Locate the cell with the specified text and output its [x, y] center coordinate. 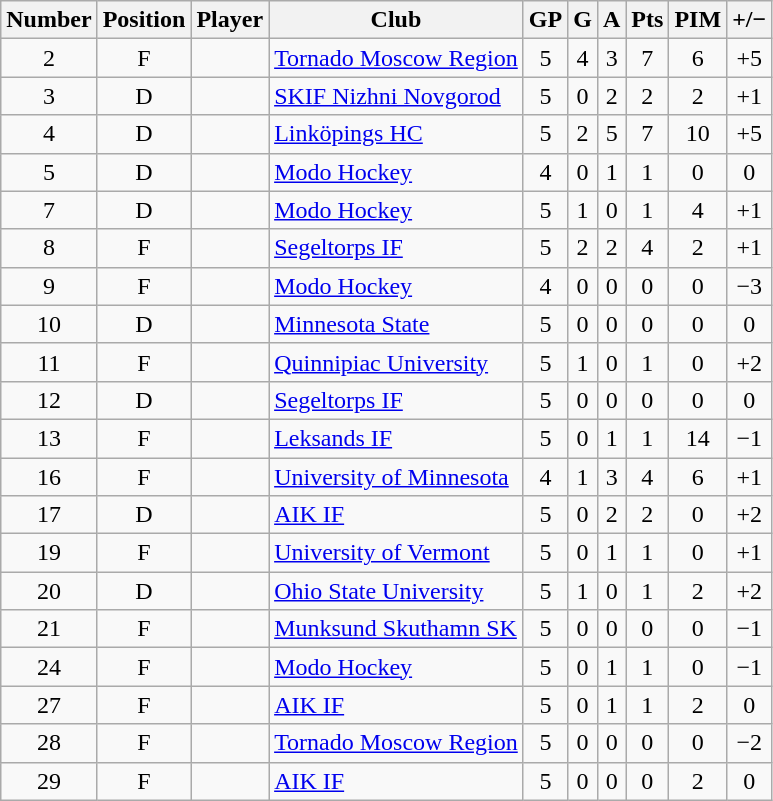
Minnesota State [396, 324]
19 [49, 553]
12 [49, 400]
27 [49, 705]
17 [49, 515]
24 [49, 667]
21 [49, 629]
University of Vermont [396, 553]
28 [49, 743]
SKIF Nizhni Novgorod [396, 96]
+/− [750, 20]
9 [49, 286]
13 [49, 438]
Ohio State University [396, 591]
A [611, 20]
PIM [698, 20]
Number [49, 20]
GP [545, 20]
14 [698, 438]
G [583, 20]
Pts [648, 20]
Munksund Skuthamn SK [396, 629]
Club [396, 20]
8 [49, 248]
20 [49, 591]
University of Minnesota [396, 477]
−2 [750, 743]
Position [144, 20]
11 [49, 362]
Leksands IF [396, 438]
16 [49, 477]
29 [49, 781]
Quinnipiac University [396, 362]
Player [230, 20]
−3 [750, 286]
Linköpings HC [396, 134]
